Scan for the cell matching the given text and deliver its [x, y] coordinate at center. 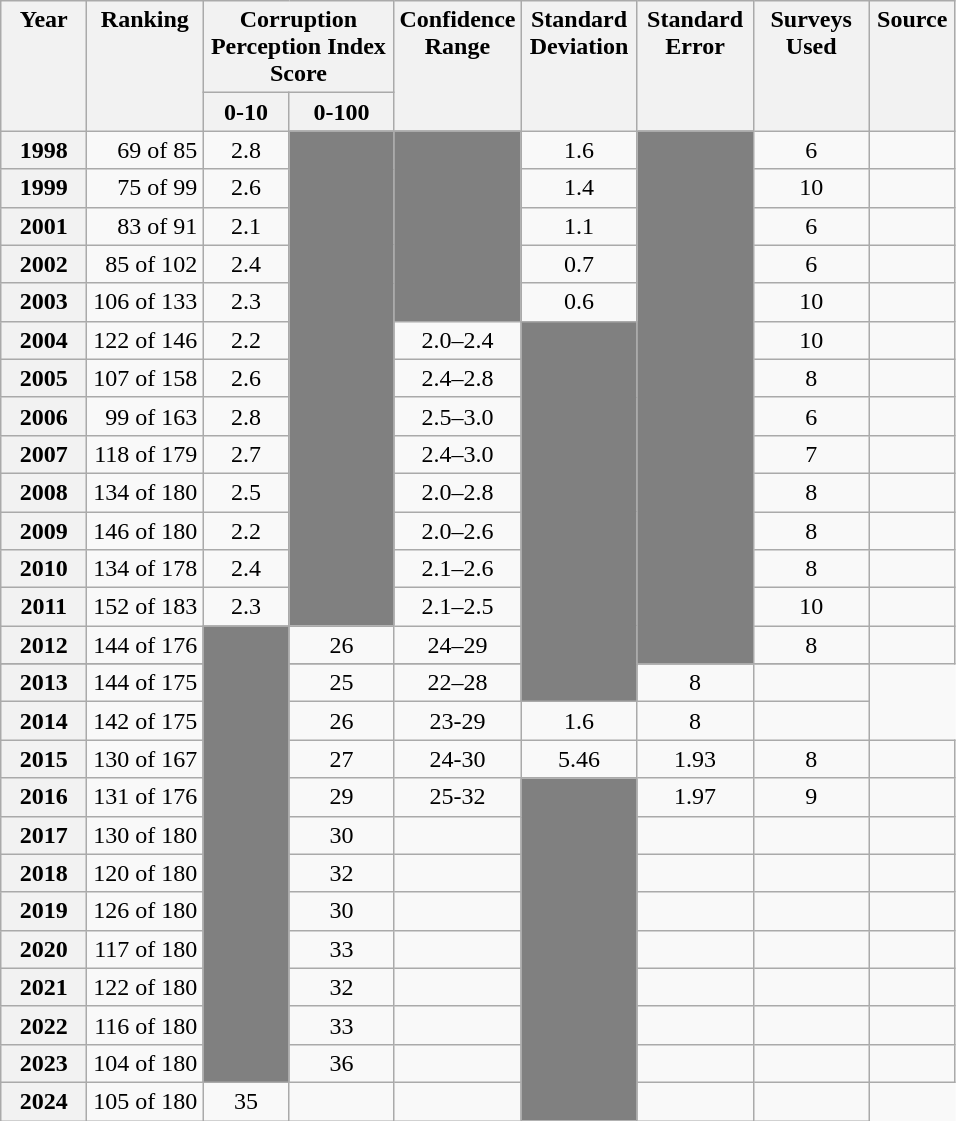
130 of 180 [145, 835]
27 [342, 759]
104 of 180 [145, 1063]
24-30 [458, 759]
122 of 146 [145, 340]
131 of 176 [145, 797]
2022 [44, 1025]
Corruption Perception Index Score [298, 47]
2.1–2.6 [458, 569]
2.7 [246, 454]
2.5 [246, 492]
2010 [44, 569]
2018 [44, 873]
Confidence Range [458, 66]
105 of 180 [145, 1101]
2.0–2.4 [458, 340]
2007 [44, 454]
2005 [44, 378]
36 [342, 1063]
99 of 163 [145, 416]
2.5–3.0 [458, 416]
152 of 183 [145, 607]
Ranking [145, 66]
2013 [44, 683]
9 [811, 797]
2.0–2.6 [458, 531]
142 of 175 [145, 721]
0-100 [342, 112]
Standard Deviation [579, 66]
Standard Error [695, 66]
2017 [44, 835]
0-10 [246, 112]
2.1–2.5 [458, 607]
2016 [44, 797]
22–28 [458, 683]
1.97 [695, 797]
126 of 180 [145, 911]
146 of 180 [145, 531]
144 of 176 [145, 645]
25 [342, 683]
2019 [44, 911]
Source [912, 66]
2.4–3.0 [458, 454]
2012 [44, 645]
1.93 [695, 759]
Surveys Used [811, 66]
Year [44, 66]
2003 [44, 302]
24–29 [458, 645]
35 [246, 1101]
1998 [44, 150]
1.4 [579, 188]
83 of 91 [145, 226]
1999 [44, 188]
5.46 [579, 759]
2023 [44, 1063]
2014 [44, 721]
2015 [44, 759]
2.0–2.8 [458, 492]
2009 [44, 531]
29 [342, 797]
2001 [44, 226]
1.1 [579, 226]
2.4–2.8 [458, 378]
2011 [44, 607]
2002 [44, 264]
144 of 175 [145, 683]
2004 [44, 340]
2006 [44, 416]
130 of 167 [145, 759]
2024 [44, 1101]
120 of 180 [145, 873]
25-32 [458, 797]
2021 [44, 987]
134 of 180 [145, 492]
7 [811, 454]
2008 [44, 492]
2020 [44, 949]
107 of 158 [145, 378]
75 of 99 [145, 188]
0.7 [579, 264]
0.6 [579, 302]
69 of 85 [145, 150]
2.1 [246, 226]
106 of 133 [145, 302]
85 of 102 [145, 264]
122 of 180 [145, 987]
134 of 178 [145, 569]
118 of 179 [145, 454]
117 of 180 [145, 949]
23-29 [458, 721]
116 of 180 [145, 1025]
